Return [x, y] of the center of cell containing provided text 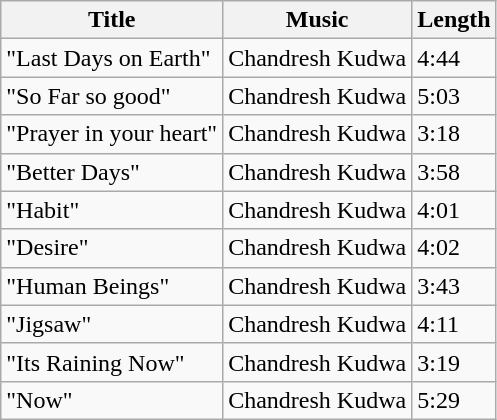
4:01 [454, 210]
Music [318, 20]
"So Far so good" [112, 96]
3:58 [454, 172]
3:43 [454, 286]
Title [112, 20]
5:03 [454, 96]
"Jigsaw" [112, 324]
4:11 [454, 324]
3:18 [454, 134]
"Desire" [112, 248]
"Prayer in your heart" [112, 134]
Length [454, 20]
"Human Beings" [112, 286]
"Better Days" [112, 172]
"Habit" [112, 210]
3:19 [454, 362]
"Its Raining Now" [112, 362]
"Now" [112, 400]
"Last Days on Earth" [112, 58]
4:02 [454, 248]
4:44 [454, 58]
5:29 [454, 400]
